Identify which cell holds the provided text, then report its (X, Y) central coordinate. 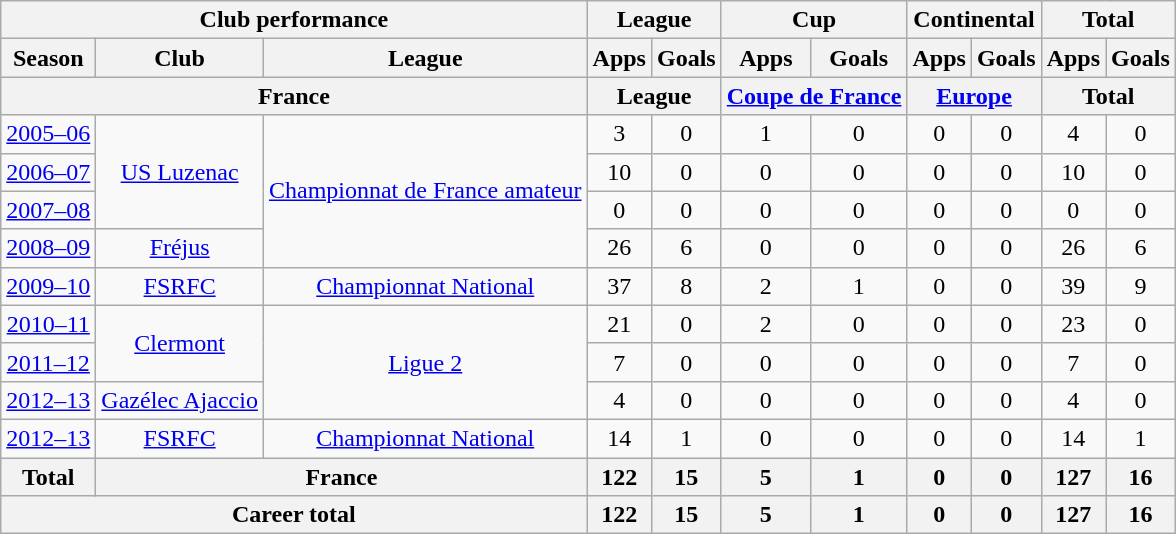
Continental (974, 20)
37 (619, 286)
Career total (294, 515)
Fréjus (180, 248)
Club (180, 58)
Club performance (294, 20)
Championnat de France amateur (425, 191)
8 (686, 286)
Season (48, 58)
2006–07 (48, 172)
2010–11 (48, 324)
2007–08 (48, 210)
2009–10 (48, 286)
Cup (814, 20)
39 (1073, 286)
Gazélec Ajaccio (180, 400)
9 (1141, 286)
2005–06 (48, 134)
3 (619, 134)
Europe (974, 96)
Ligue 2 (425, 362)
Clermont (180, 343)
2008–09 (48, 248)
21 (619, 324)
Coupe de France (814, 96)
US Luzenac (180, 172)
2011–12 (48, 362)
23 (1073, 324)
